Output the (X, Y) coordinate of the center of the cell containing the given text.  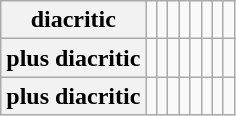
diacritic (74, 20)
